Output the [X, Y] coordinate of the center of the cell containing the given text.  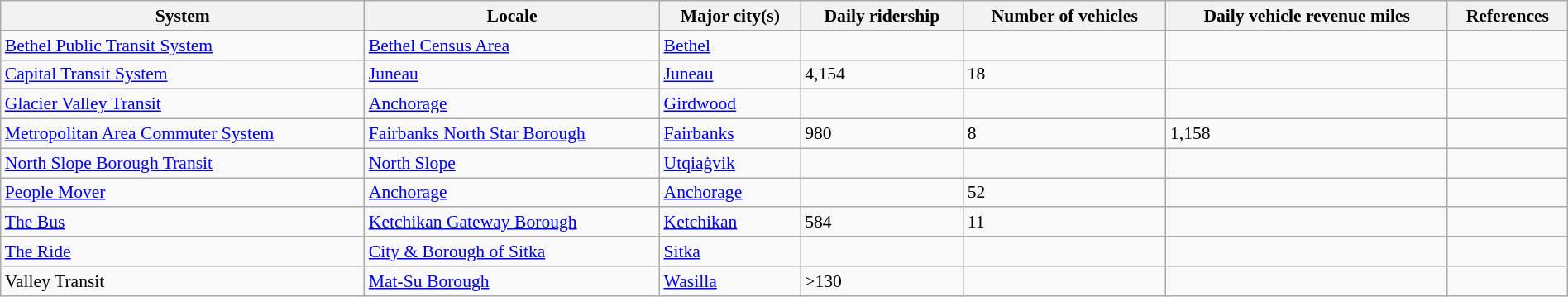
North Slope Borough Transit [183, 163]
Sitka [729, 251]
References [1507, 16]
980 [882, 134]
Metropolitan Area Commuter System [183, 134]
North Slope [513, 163]
Major city(s) [729, 16]
City & Borough of Sitka [513, 251]
1,158 [1307, 134]
584 [882, 223]
Utqiaġvik [729, 163]
Locale [513, 16]
Fairbanks [729, 134]
Bethel Census Area [513, 46]
The Ride [183, 251]
52 [1065, 193]
Bethel Public Transit System [183, 46]
Daily vehicle revenue miles [1307, 16]
8 [1065, 134]
>130 [882, 281]
18 [1065, 74]
Glacier Valley Transit [183, 104]
The Bus [183, 223]
Wasilla [729, 281]
Fairbanks North Star Borough [513, 134]
Mat-Su Borough [513, 281]
Bethel [729, 46]
Girdwood [729, 104]
11 [1065, 223]
Number of vehicles [1065, 16]
People Mover [183, 193]
Daily ridership [882, 16]
Capital Transit System [183, 74]
System [183, 16]
4,154 [882, 74]
Ketchikan [729, 223]
Valley Transit [183, 281]
Ketchikan Gateway Borough [513, 223]
